Provide the (x, y) coordinate of the cell's center where the given text is located.  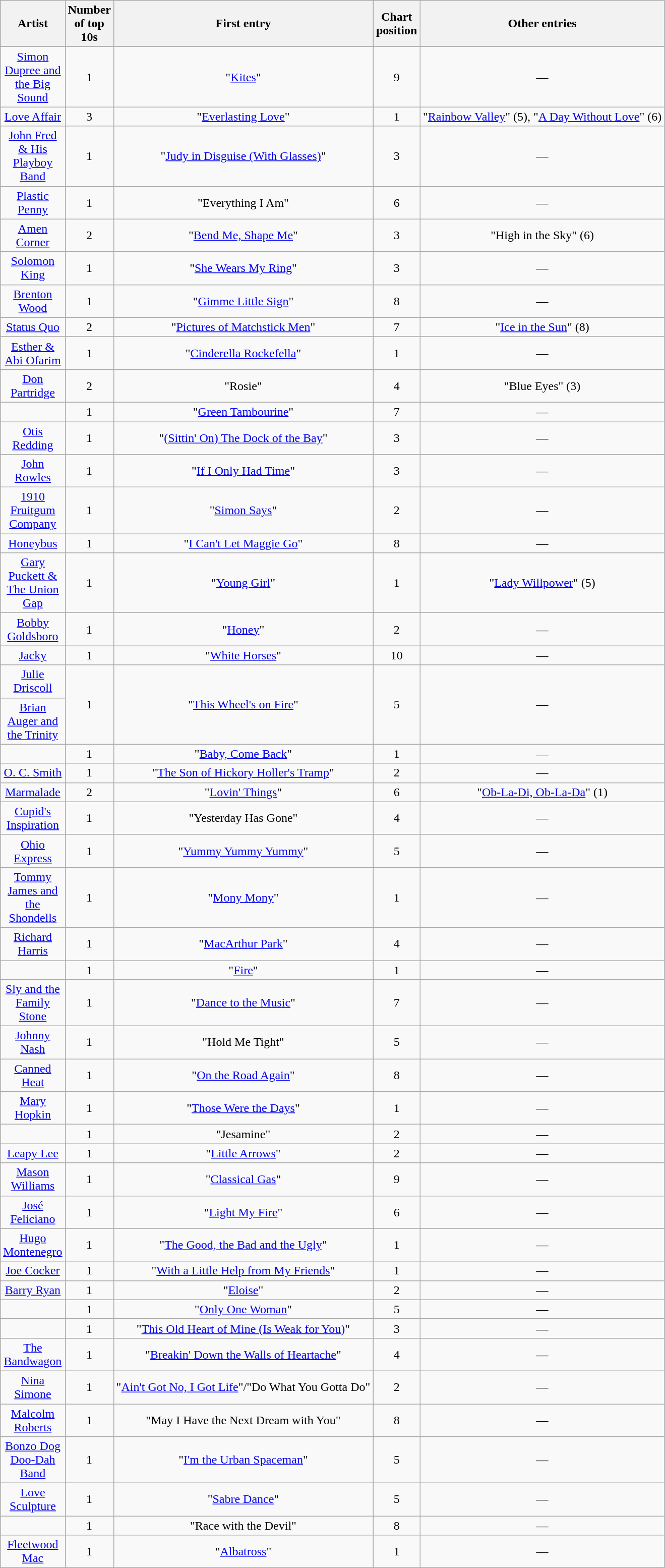
"High in the Sky" (6) (542, 235)
"Ice in the Sun" (8) (542, 327)
"Hold Me Tight" (243, 1042)
Tommy James and the Shondells (33, 897)
O. C. Smith (33, 773)
"On the Road Again" (243, 1076)
Gary Puckett & The Union Gap (33, 583)
"Only One Woman" (243, 1309)
Ohio Express (33, 851)
Bonzo Dog Doo-Dah Band (33, 1460)
"This Wheel's on Fire" (243, 704)
"Breakin' Down the Walls of Heartache" (243, 1354)
John Rowles (33, 471)
"Fire" (243, 970)
Sly and the Family Stone (33, 1003)
"Gimme Little Sign" (243, 301)
Solomon King (33, 268)
John Fred & His Playboy Band (33, 156)
Simon Dupree and the Big Sound (33, 77)
"Eloise" (243, 1290)
"Blue Eyes" (3) (542, 385)
Otis Redding (33, 438)
Chart position (397, 24)
Richard Harris (33, 943)
Don Partridge (33, 385)
"Simon Says" (243, 511)
Nina Simone (33, 1387)
Joe Cocker (33, 1271)
Jacky (33, 655)
Amen Corner (33, 235)
10 (397, 655)
"This Old Heart of Mine (Is Weak for You)" (243, 1328)
"She Wears My Ring" (243, 268)
"Dance to the Music" (243, 1003)
Malcolm Roberts (33, 1420)
"Everlasting Love" (243, 117)
Mary Hopkin (33, 1108)
Esther & Abi Ofarim (33, 353)
"If I Only Had Time" (243, 471)
"Everything I Am" (243, 203)
"Rainbow Valley" (5), "A Day Without Love" (6) (542, 117)
"Baby, Come Back" (243, 754)
"Kites" (243, 77)
"Young Girl" (243, 583)
"MacArthur Park" (243, 943)
Cupid's Inspiration (33, 818)
Brenton Wood (33, 301)
"Light My Fire" (243, 1212)
Love Sculpture (33, 1499)
"The Son of Hickory Holler's Tramp" (243, 773)
"White Horses" (243, 655)
"Lady Willpower" (5) (542, 583)
"Judy in Disguise (With Glasses)" (243, 156)
"Race with the Devil" (243, 1526)
"Yesterday Has Gone" (243, 818)
Artist (33, 24)
Leapy Lee (33, 1153)
Mason Williams (33, 1180)
"Green Tambourine" (243, 412)
"Pictures of Matchstick Men" (243, 327)
Other entries (542, 24)
First entry (243, 24)
Bobby Goldsboro (33, 630)
Canned Heat (33, 1076)
"I Can't Let Maggie Go" (243, 543)
"Cinderella Rockefella" (243, 353)
Love Affair (33, 117)
José Feliciano (33, 1212)
The Bandwagon (33, 1354)
Honeybus (33, 543)
"Classical Gas" (243, 1180)
Barry Ryan (33, 1290)
"I'm the Urban Spaceman" (243, 1460)
Number of top 10s (89, 24)
"Ain't Got No, I Got Life"/"Do What You Gotta Do" (243, 1387)
"Mony Mony" (243, 897)
"Lovin' Things" (243, 792)
Brian Auger and the Trinity (33, 721)
"May I Have the Next Dream with You" (243, 1420)
"Little Arrows" (243, 1153)
"Albatross" (243, 1552)
1910 Fruitgum Company (33, 511)
"The Good, the Bad and the Ugly" (243, 1245)
Hugo Montenegro (33, 1245)
Julie Driscoll (33, 681)
"(Sittin' On) The Dock of the Bay" (243, 438)
"With a Little Help from My Friends" (243, 1271)
Plastic Penny (33, 203)
"Bend Me, Shape Me" (243, 235)
Status Quo (33, 327)
"Those Were the Days" (243, 1108)
"Yummy Yummy Yummy" (243, 851)
"Honey" (243, 630)
"Rosie" (243, 385)
"Sabre Dance" (243, 1499)
Fleetwood Mac (33, 1552)
"Jesamine" (243, 1134)
Marmalade (33, 792)
Johnny Nash (33, 1042)
"Ob-La-Di, Ob-La-Da" (1) (542, 792)
